Return the (X, Y) coordinate for the center point of the cell that contains the specified text.  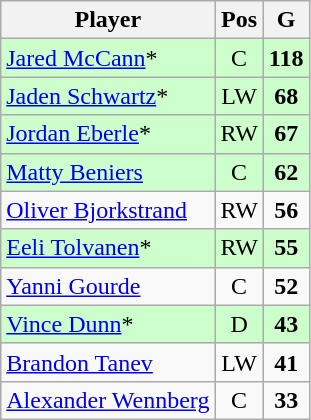
Jaden Schwartz* (108, 96)
67 (286, 134)
43 (286, 324)
Oliver Bjorkstrand (108, 210)
Alexander Wennberg (108, 400)
D (239, 324)
Jordan Eberle* (108, 134)
56 (286, 210)
33 (286, 400)
Eeli Tolvanen* (108, 248)
G (286, 20)
118 (286, 58)
Brandon Tanev (108, 362)
Player (108, 20)
Yanni Gourde (108, 286)
Jared McCann* (108, 58)
52 (286, 286)
55 (286, 248)
Matty Beniers (108, 172)
Vince Dunn* (108, 324)
68 (286, 96)
Pos (239, 20)
41 (286, 362)
62 (286, 172)
